Return (X, Y) of the center of cell containing provided text 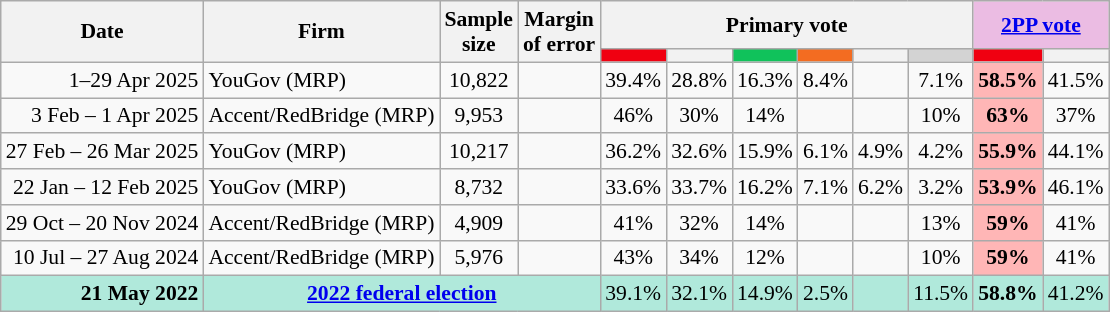
32% (699, 223)
5,976 (479, 258)
2PP vote (1040, 25)
32.1% (699, 294)
3.2% (940, 187)
3 Feb – 1 Apr 2025 (102, 116)
58.8% (1008, 294)
32.6% (699, 152)
41.5% (1076, 80)
55.9% (1008, 152)
8.4% (826, 80)
29 Oct – 20 Nov 2024 (102, 223)
11.5% (940, 294)
39.4% (633, 80)
58.5% (1008, 80)
4.9% (880, 152)
22 Jan – 12 Feb 2025 (102, 187)
Samplesize (479, 32)
10,822 (479, 80)
16.3% (765, 80)
27 Feb – 26 Mar 2025 (102, 152)
37% (1076, 116)
Firm (321, 32)
16.2% (765, 187)
4,909 (479, 223)
46% (633, 116)
15.9% (765, 152)
39.1% (633, 294)
44.1% (1076, 152)
63% (1008, 116)
53.9% (1008, 187)
34% (699, 258)
12% (765, 258)
Marginof error (559, 32)
46.1% (1076, 187)
36.2% (633, 152)
10,217 (479, 152)
6.2% (880, 187)
13% (940, 223)
6.1% (826, 152)
1–29 Apr 2025 (102, 80)
30% (699, 116)
9,953 (479, 116)
8,732 (479, 187)
33.7% (699, 187)
28.8% (699, 80)
10 Jul – 27 Aug 2024 (102, 258)
Primary vote (786, 25)
2022 federal election (402, 294)
14.9% (765, 294)
33.6% (633, 187)
21 May 2022 (102, 294)
Date (102, 32)
4.2% (940, 152)
41.2% (1076, 294)
43% (633, 258)
2.5% (826, 294)
